Capture the cell that displays the provided text and extract its (x, y) central coordinate. 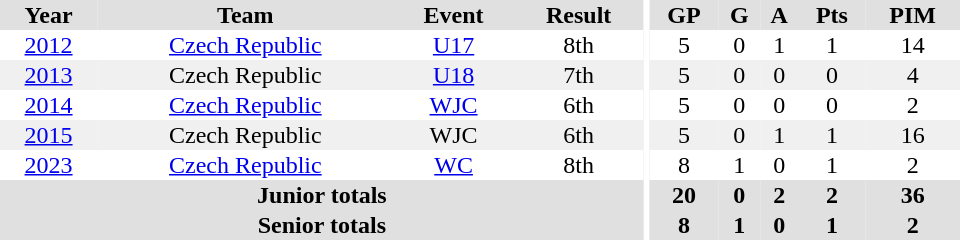
Event (454, 15)
4 (912, 75)
14 (912, 45)
GP (684, 15)
Year (48, 15)
G (740, 15)
2013 (48, 75)
2014 (48, 105)
U17 (454, 45)
2012 (48, 45)
2015 (48, 135)
Junior totals (322, 195)
7th (579, 75)
PIM (912, 15)
16 (912, 135)
Team (245, 15)
Result (579, 15)
Pts (832, 15)
2023 (48, 165)
36 (912, 195)
U18 (454, 75)
WC (454, 165)
Senior totals (322, 225)
A (780, 15)
20 (684, 195)
